From the cell containing the given text, extract its center point as (X, Y) coordinate. 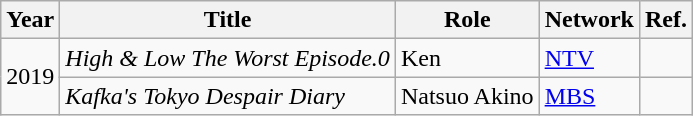
Network (589, 20)
MBS (589, 96)
Natsuo Akino (467, 96)
Role (467, 20)
Ken (467, 58)
High & Low The Worst Episode.0 (228, 58)
2019 (30, 77)
Title (228, 20)
Kafka's Tokyo Despair Diary (228, 96)
Ref. (666, 20)
NTV (589, 58)
Year (30, 20)
